Pinpoint the cell where the given text exists, returning its [X, Y] midpoint coordinate. 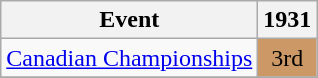
Event [130, 20]
Canadian Championships [130, 58]
3rd [288, 58]
1931 [288, 20]
